Return the (X, Y) coordinate for the center point of the cell that contains the specified text.  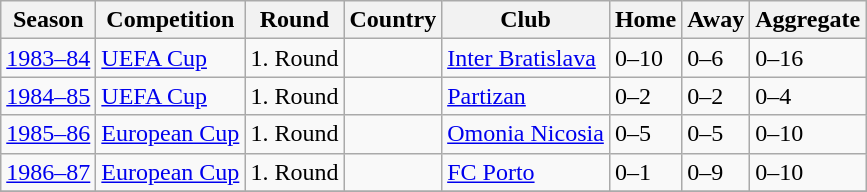
Country (393, 20)
0–9 (716, 172)
Omonia Nicosia (526, 134)
Away (716, 20)
Season (48, 20)
Inter Bratislava (526, 58)
Home (645, 20)
Club (526, 20)
1984–85 (48, 96)
FC Porto (526, 172)
1986–87 (48, 172)
Partizan (526, 96)
Round (294, 20)
0–4 (808, 96)
Competition (170, 20)
Aggregate (808, 20)
0–1 (645, 172)
0–6 (716, 58)
1983–84 (48, 58)
0–16 (808, 58)
1985–86 (48, 134)
